Extract the (x, y) coordinate from the center of the cell holding the provided text.  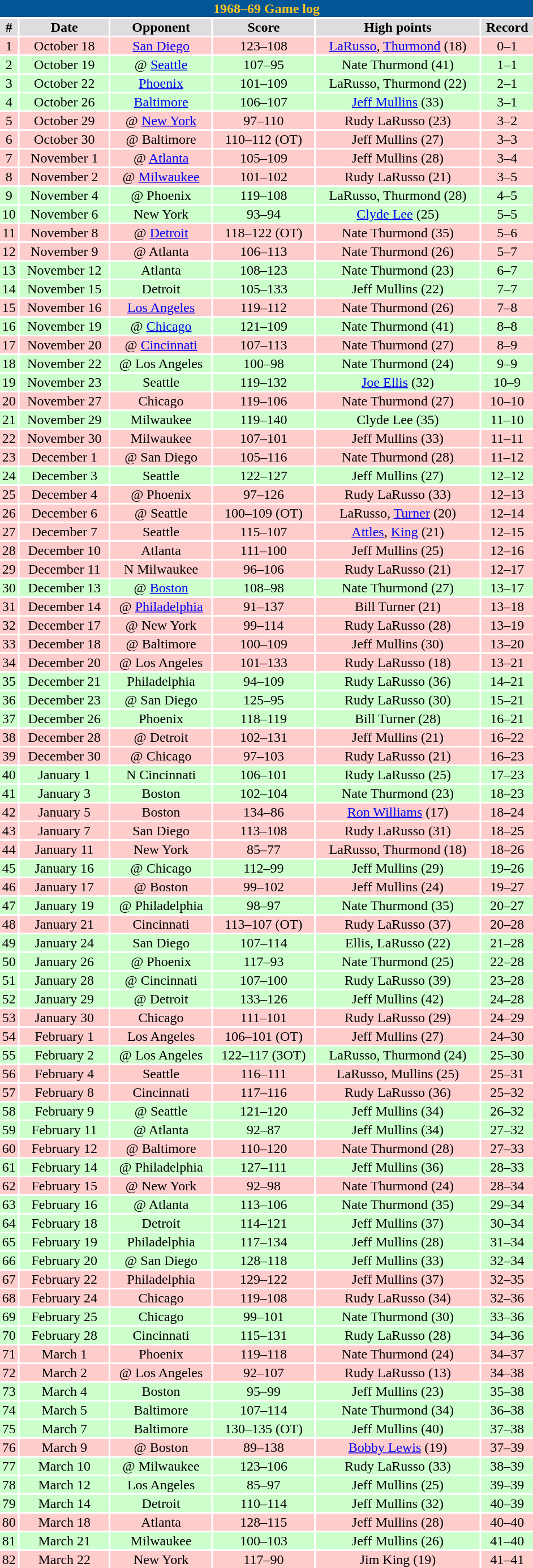
12 (9, 251)
79 (9, 1503)
March 9 (65, 1447)
89–138 (264, 1447)
January 29 (65, 999)
1–1 (507, 65)
96–106 (264, 569)
February 14 (65, 1167)
40–39 (507, 1503)
0–1 (507, 46)
March 21 (65, 1541)
December 14 (65, 606)
December 1 (65, 457)
59 (9, 1130)
February 18 (65, 1223)
21 (9, 420)
41 (9, 793)
January 19 (65, 905)
28–33 (507, 1167)
Ellis, LaRusso (22) (397, 943)
46 (9, 887)
March 2 (65, 1373)
105–109 (264, 158)
LaRusso, Thurmond (24) (397, 1055)
37 (9, 719)
38–39 (507, 1466)
Rudy LaRusso (30) (397, 700)
18–24 (507, 812)
119–112 (264, 307)
February 24 (65, 1298)
12–12 (507, 476)
47 (9, 905)
62 (9, 1186)
36–38 (507, 1410)
49 (9, 943)
127–111 (264, 1167)
LaRusso, Mullins (25) (397, 1074)
27–32 (507, 1130)
February 25 (65, 1317)
18–25 (507, 831)
December 18 (65, 644)
56 (9, 1074)
60 (9, 1148)
68 (9, 1298)
34 (9, 663)
October 30 (65, 139)
March 10 (65, 1466)
N Cincinnati (161, 775)
February 16 (65, 1204)
24–28 (507, 999)
14 (9, 289)
Clyde Lee (35) (397, 420)
November 29 (65, 420)
110–114 (264, 1503)
December 21 (65, 681)
October 19 (65, 65)
25 (9, 494)
102–104 (264, 793)
118–119 (264, 719)
13–18 (507, 606)
73 (9, 1391)
35–38 (507, 1391)
Bill Turner (21) (397, 606)
105–116 (264, 457)
Jim King (19) (397, 1560)
97–103 (264, 756)
October 26 (65, 102)
81 (9, 1541)
121–109 (264, 326)
50 (9, 962)
29 (9, 569)
31–34 (507, 1242)
28–34 (507, 1186)
39 (9, 756)
12–15 (507, 532)
13–21 (507, 663)
69 (9, 1317)
8 (9, 177)
19 (9, 382)
Jeff Mullins (36) (397, 1167)
117–134 (264, 1242)
107–95 (264, 65)
11 (9, 233)
82 (9, 1560)
15–21 (507, 700)
107–100 (264, 980)
10–10 (507, 401)
November 20 (65, 345)
March 18 (65, 1522)
72 (9, 1373)
25–32 (507, 1092)
128–118 (264, 1261)
129–122 (264, 1279)
30–34 (507, 1223)
March 1 (65, 1354)
20–28 (507, 924)
January 11 (65, 849)
2–1 (507, 83)
Jeff Mullins (40) (397, 1429)
LaRusso, Thurmond (22) (397, 83)
Jeff Mullins (21) (397, 737)
November 1 (65, 158)
94–109 (264, 681)
112–99 (264, 868)
100–109 (264, 644)
13–17 (507, 588)
Jeff Mullins (23) (397, 1391)
43 (9, 831)
December 20 (65, 663)
34–36 (507, 1335)
29–34 (507, 1204)
133–126 (264, 999)
80 (9, 1522)
106–113 (264, 251)
41–41 (507, 1560)
36 (9, 700)
117–90 (264, 1560)
10 (9, 214)
101–109 (264, 83)
95–99 (264, 1391)
November 22 (65, 364)
Date (65, 27)
7–8 (507, 307)
99–102 (264, 887)
18–23 (507, 793)
100–103 (264, 1541)
Rudy LaRusso (34) (397, 1298)
4 (9, 102)
January 24 (65, 943)
February 12 (65, 1148)
13–20 (507, 644)
101–133 (264, 663)
Jeff Mullins (29) (397, 868)
115–107 (264, 532)
32–36 (507, 1298)
November 16 (65, 307)
123–106 (264, 1466)
February 8 (65, 1092)
53 (9, 1018)
Bobby Lewis (19) (397, 1447)
January 5 (65, 812)
71 (9, 1354)
130–135 (OT) (264, 1429)
20–27 (507, 905)
January 28 (65, 980)
8–9 (507, 345)
12–17 (507, 569)
33–36 (507, 1317)
Jeff Mullins (26) (397, 1541)
January 17 (65, 887)
November 9 (65, 251)
Score (264, 27)
13 (9, 270)
9–9 (507, 364)
February 11 (65, 1130)
23 (9, 457)
105–133 (264, 289)
113–106 (264, 1204)
December 26 (65, 719)
4–5 (507, 195)
Jeff Mullins (30) (397, 644)
122–117 (3OT) (264, 1055)
Nate Thurmond (25) (397, 962)
Rudy LaRusso (25) (397, 775)
26–32 (507, 1111)
25–30 (507, 1055)
38 (9, 737)
122–127 (264, 476)
December 3 (65, 476)
106–101 (OT) (264, 1036)
5–6 (507, 233)
October 29 (65, 121)
119–140 (264, 420)
97–126 (264, 494)
5 (9, 121)
LaRusso, Turner (20) (397, 513)
13–19 (507, 625)
Rudy LaRusso (18) (397, 663)
12–14 (507, 513)
19–26 (507, 868)
110–112 (OT) (264, 139)
March 22 (65, 1560)
1968–69 Game log (266, 8)
January 3 (65, 793)
10–9 (507, 382)
106–101 (264, 775)
33 (9, 644)
3–2 (507, 121)
3–1 (507, 102)
17–23 (507, 775)
78 (9, 1485)
111–100 (264, 550)
101–102 (264, 177)
117–93 (264, 962)
85–97 (264, 1485)
31 (9, 606)
February 28 (65, 1335)
111–101 (264, 1018)
February 19 (65, 1242)
37–38 (507, 1429)
16–22 (507, 737)
108–123 (264, 270)
February 4 (65, 1074)
32 (9, 625)
February 22 (65, 1279)
7 (9, 158)
113–108 (264, 831)
107–113 (264, 345)
Opponent (161, 27)
100–98 (264, 364)
15 (9, 307)
8–8 (507, 326)
# (9, 27)
119–132 (264, 382)
97–110 (264, 121)
25–31 (507, 1074)
40–40 (507, 1522)
74 (9, 1410)
93–94 (264, 214)
54 (9, 1036)
11–12 (507, 457)
Rudy LaRusso (31) (397, 831)
119–118 (264, 1354)
5–5 (507, 214)
92–87 (264, 1130)
34–38 (507, 1373)
November 2 (65, 177)
55 (9, 1055)
December 7 (65, 532)
November 12 (65, 270)
51 (9, 980)
Jeff Mullins (42) (397, 999)
Rudy LaRusso (29) (397, 1018)
22 (9, 438)
October 18 (65, 46)
20 (9, 401)
64 (9, 1223)
Rudy LaRusso (13) (397, 1373)
November 30 (65, 438)
58 (9, 1111)
December 11 (65, 569)
7–7 (507, 289)
37–39 (507, 1447)
Rudy LaRusso (37) (397, 924)
57 (9, 1092)
134–86 (264, 812)
40 (9, 775)
12–16 (507, 550)
12–13 (507, 494)
106–107 (264, 102)
Jeff Mullins (22) (397, 289)
January 16 (65, 868)
11–11 (507, 438)
19–27 (507, 887)
16–21 (507, 719)
3–3 (507, 139)
Jeff Mullins (24) (397, 887)
6 (9, 139)
85–77 (264, 849)
6–7 (507, 270)
3–5 (507, 177)
118–122 (OT) (264, 233)
24–29 (507, 1018)
116–111 (264, 1074)
Clyde Lee (25) (397, 214)
42 (9, 812)
March 14 (65, 1503)
February 1 (65, 1036)
32–35 (507, 1279)
98–97 (264, 905)
115–131 (264, 1335)
14–21 (507, 681)
16 (9, 326)
114–121 (264, 1223)
March 12 (65, 1485)
21–28 (507, 943)
LaRusso, Thurmond (28) (397, 195)
November 27 (65, 401)
44 (9, 849)
December 10 (65, 550)
9 (9, 195)
92–107 (264, 1373)
Bill Turner (28) (397, 719)
Rudy LaRusso (39) (397, 980)
November 6 (65, 214)
125–95 (264, 700)
February 2 (65, 1055)
66 (9, 1261)
March 7 (65, 1429)
117–116 (264, 1092)
119–106 (264, 401)
52 (9, 999)
N Milwaukee (161, 569)
March 4 (65, 1391)
18–26 (507, 849)
107–101 (264, 438)
February 9 (65, 1111)
28 (9, 550)
67 (9, 1279)
34–37 (507, 1354)
113–107 (OT) (264, 924)
October 22 (65, 83)
November 8 (65, 233)
Record (507, 27)
63 (9, 1204)
32–34 (507, 1261)
91–137 (264, 606)
92–98 (264, 1186)
27 (9, 532)
102–131 (264, 737)
128–115 (264, 1522)
30 (9, 588)
75 (9, 1429)
March 5 (65, 1410)
123–108 (264, 46)
99–101 (264, 1317)
Jeff Mullins (32) (397, 1503)
November 19 (65, 326)
99–114 (264, 625)
35 (9, 681)
January 7 (65, 831)
February 20 (65, 1261)
70 (9, 1335)
110–120 (264, 1148)
Ron Williams (17) (397, 812)
Attles, King (21) (397, 532)
22–28 (507, 962)
77 (9, 1466)
65 (9, 1242)
45 (9, 868)
61 (9, 1167)
27–33 (507, 1148)
26 (9, 513)
108–98 (264, 588)
December 28 (65, 737)
November 4 (65, 195)
December 4 (65, 494)
December 23 (65, 700)
December 6 (65, 513)
November 23 (65, 382)
23–28 (507, 980)
48 (9, 924)
76 (9, 1447)
December 17 (65, 625)
5–7 (507, 251)
1 (9, 46)
Nate Thurmond (30) (397, 1317)
December 30 (65, 756)
Nate Thurmond (34) (397, 1410)
January 21 (65, 924)
December 13 (65, 588)
November 15 (65, 289)
January 1 (65, 775)
24 (9, 476)
18 (9, 364)
2 (9, 65)
17 (9, 345)
February 15 (65, 1186)
3 (9, 83)
Joe Ellis (32) (397, 382)
24–30 (507, 1036)
January 30 (65, 1018)
16–23 (507, 756)
121–120 (264, 1111)
11–10 (507, 420)
3–4 (507, 158)
Rudy LaRusso (23) (397, 121)
High points (397, 27)
January 26 (65, 962)
41–40 (507, 1541)
100–109 (OT) (264, 513)
39–39 (507, 1485)
